Identify which cell holds the provided text, then report its [x, y] central coordinate. 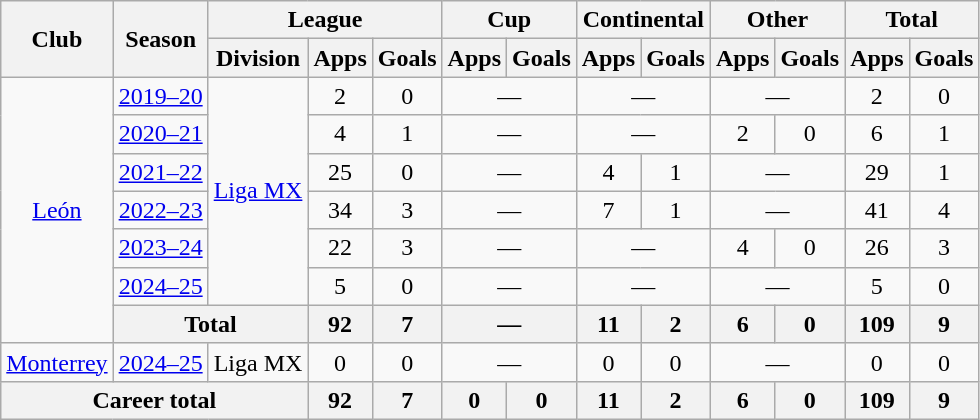
Season [160, 39]
League [325, 20]
Monterrey [57, 362]
Other [777, 20]
Career total [154, 400]
Cup [509, 20]
Division [258, 58]
León [57, 210]
25 [340, 172]
22 [340, 248]
26 [877, 248]
2021–22 [160, 172]
2023–24 [160, 248]
Continental [643, 20]
2020–21 [160, 134]
2022–23 [160, 210]
34 [340, 210]
29 [877, 172]
Club [57, 39]
2019–20 [160, 96]
41 [877, 210]
